Search for the cell housing the specified text and yield its [x, y] center coordinate. 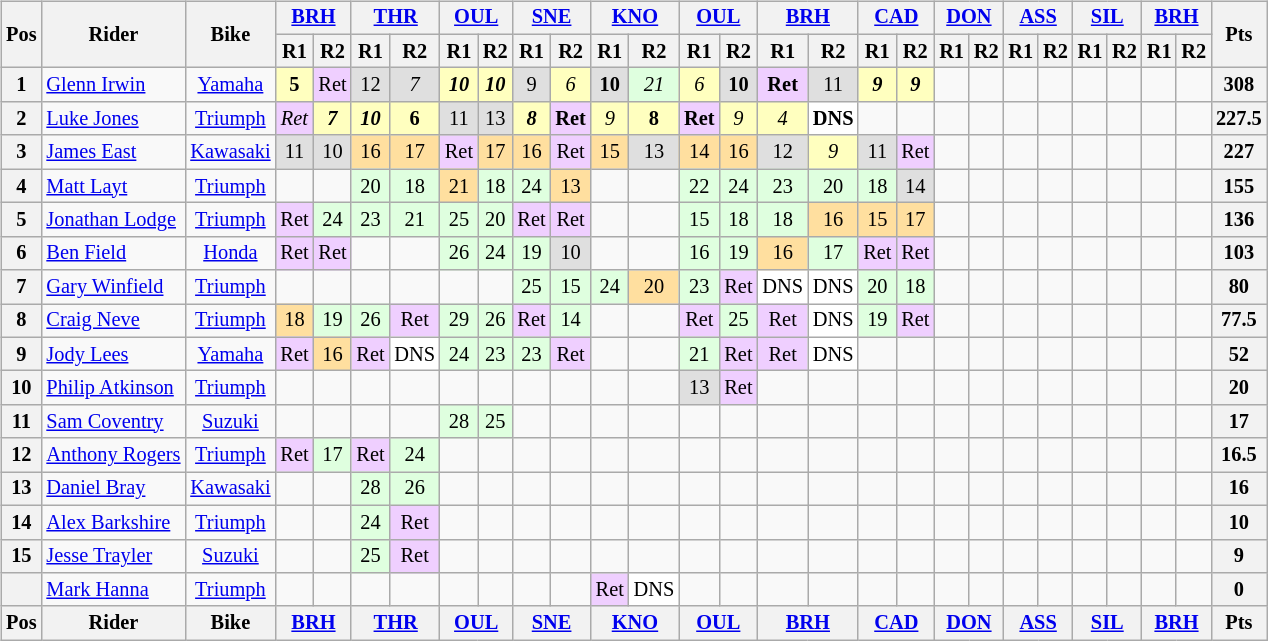
16.5 [1239, 455]
Philip Atkinson [113, 388]
227.5 [1239, 119]
2 [21, 119]
Jonathan Lodge [113, 220]
Anthony Rogers [113, 455]
Sam Coventry [113, 422]
Alex Barkshire [113, 522]
Daniel Bray [113, 489]
James East [113, 152]
136 [1239, 220]
Jody Lees [113, 354]
29 [459, 321]
Mark Hanna [113, 590]
0 [1239, 590]
Matt Layt [113, 186]
Glenn Irwin [113, 85]
80 [1239, 287]
Gary Winfield [113, 287]
308 [1239, 85]
155 [1239, 186]
1 [21, 85]
52 [1239, 354]
3 [21, 152]
77.5 [1239, 321]
Craig Neve [113, 321]
Honda [230, 253]
Luke Jones [113, 119]
Jesse Trayler [113, 556]
227 [1239, 152]
103 [1239, 253]
Ben Field [113, 253]
22 [699, 186]
